Output the [X, Y] coordinate of the center of the cell containing the given text.  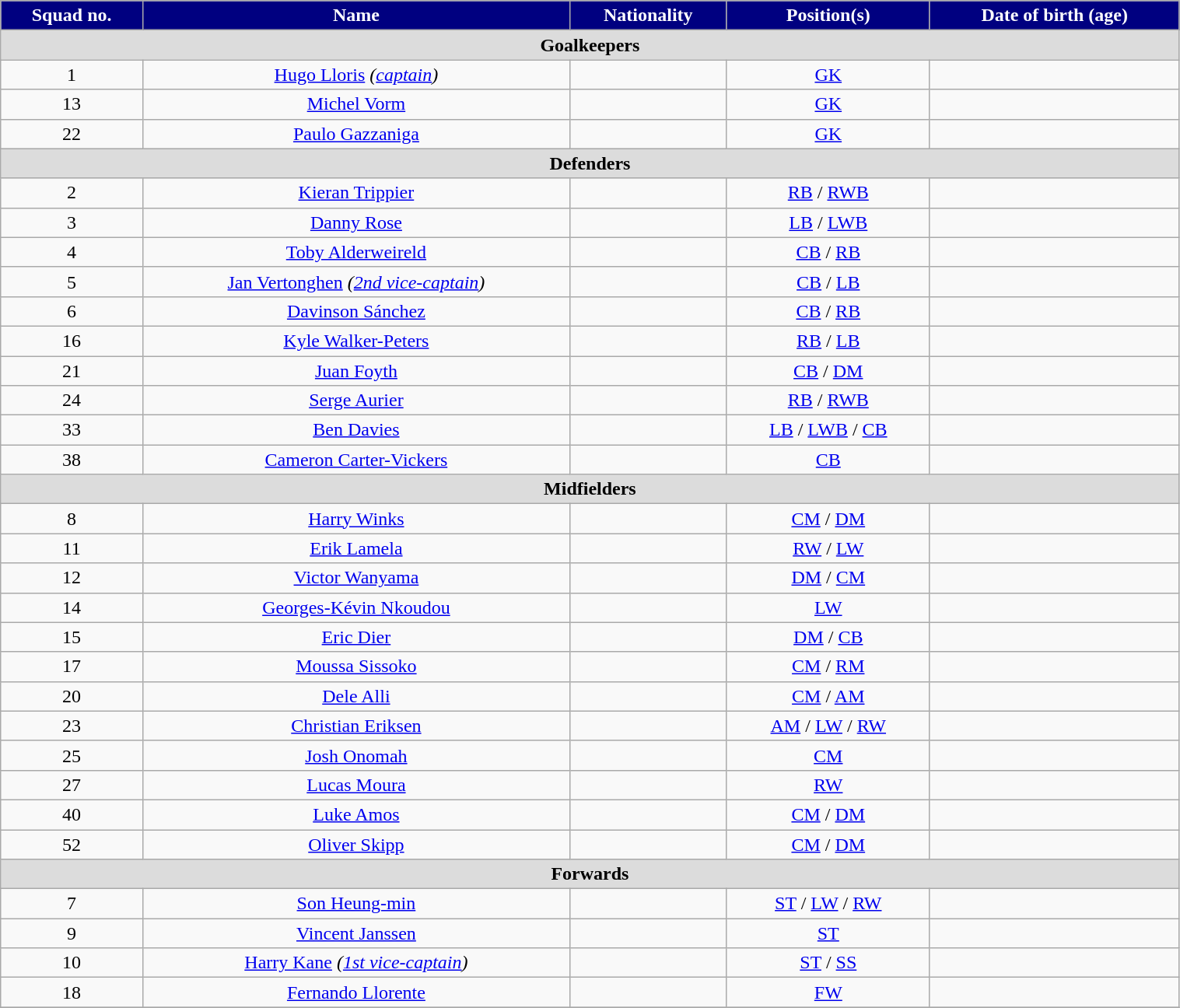
Christian Eriksen [356, 726]
15 [72, 637]
Oliver Skipp [356, 844]
25 [72, 755]
Paulo Gazzaniga [356, 134]
23 [72, 726]
Danny Rose [356, 222]
Goalkeepers [590, 45]
10 [72, 963]
Harry Kane (1st vice-captain) [356, 963]
DM / CM [828, 578]
Moussa Sissoko [356, 667]
22 [72, 134]
RW [828, 785]
6 [72, 311]
Midfielders [590, 489]
Eric Dier [356, 637]
Name [356, 16]
ST / LW / RW [828, 904]
Serge Aurier [356, 401]
Date of birth (age) [1055, 16]
Position(s) [828, 16]
LB / LWB / CB [828, 430]
52 [72, 844]
Michel Vorm [356, 104]
38 [72, 460]
Squad no. [72, 16]
Luke Amos [356, 814]
40 [72, 814]
2 [72, 193]
Cameron Carter-Vickers [356, 460]
ST [828, 933]
CM / RM [828, 667]
Son Heung-min [356, 904]
9 [72, 933]
1 [72, 75]
RB / LB [828, 341]
17 [72, 667]
Nationality [648, 16]
Toby Alderweireld [356, 252]
Fernando Llorente [356, 992]
Lucas Moura [356, 785]
24 [72, 401]
CM / AM [828, 696]
8 [72, 519]
27 [72, 785]
18 [72, 992]
FW [828, 992]
ST / SS [828, 963]
14 [72, 607]
16 [72, 341]
3 [72, 222]
LW [828, 607]
33 [72, 430]
21 [72, 371]
5 [72, 282]
Forwards [590, 874]
CB / DM [828, 371]
Kieran Trippier [356, 193]
Jan Vertonghen (2nd vice-captain) [356, 282]
20 [72, 696]
Vincent Janssen [356, 933]
7 [72, 904]
AM / LW / RW [828, 726]
CB / LB [828, 282]
Josh Onomah [356, 755]
Juan Foyth [356, 371]
Ben Davies [356, 430]
Dele Alli [356, 696]
Kyle Walker-Peters [356, 341]
Erik Lamela [356, 548]
11 [72, 548]
Harry Winks [356, 519]
12 [72, 578]
Defenders [590, 163]
4 [72, 252]
CM [828, 755]
Victor Wanyama [356, 578]
DM / CB [828, 637]
13 [72, 104]
Georges-Kévin Nkoudou [356, 607]
CB [828, 460]
RW / LW [828, 548]
Hugo Lloris (captain) [356, 75]
Davinson Sánchez [356, 311]
LB / LWB [828, 222]
